Locate the cell with the specified text and output its (x, y) center coordinate. 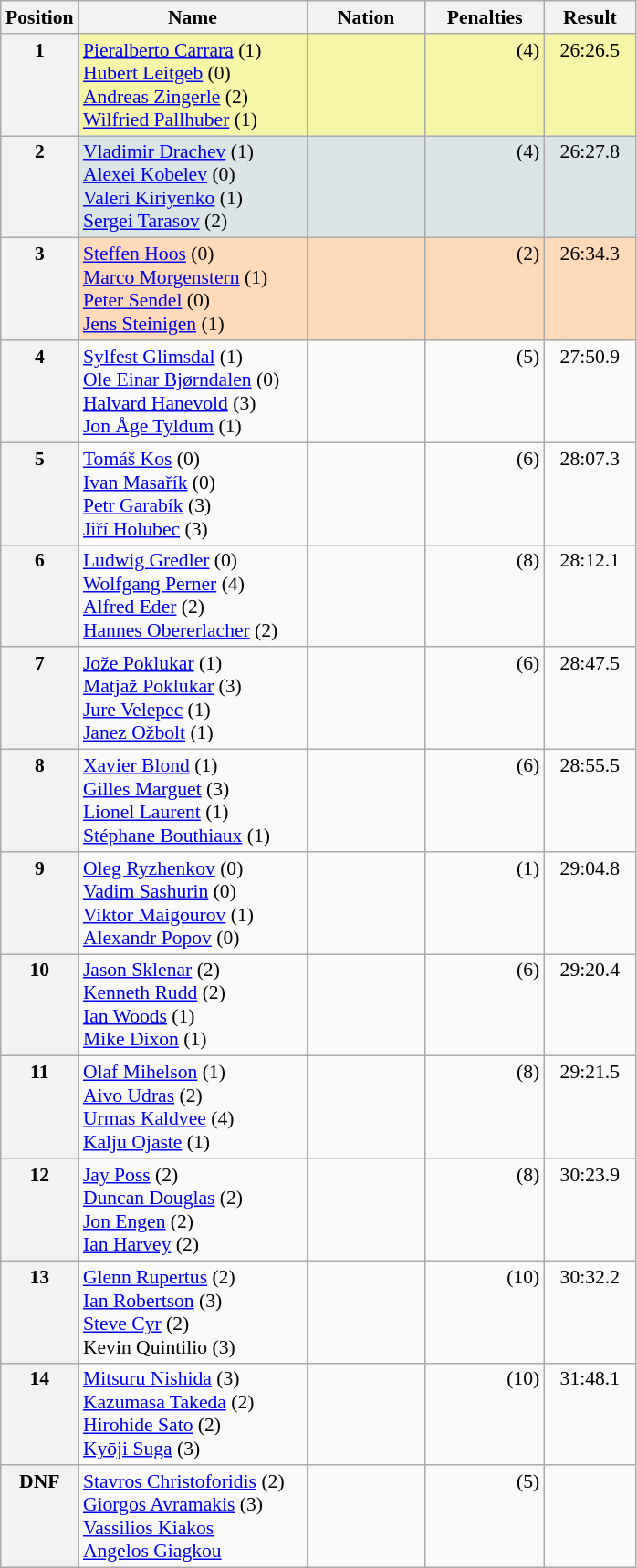
Result (590, 17)
31:48.1 (590, 1414)
30:32.2 (590, 1312)
(1) (485, 903)
Vladimir Drachev (1) Alexei Kobelev (0) Valeri Kiriyenko (1) Sergei Tarasov (2) (193, 187)
Sylfest Glimsdal (1) Ole Einar Bjørndalen (0) Halvard Hanevold (3) Jon Åge Tyldum (1) (193, 391)
Jože Poklukar (1) Matjaž Poklukar (3) Jure Velepec (1) Janez Ožbolt (1) (193, 699)
3 (40, 289)
Jay Poss (2) Duncan Douglas (2) Jon Engen (2) Ian Harvey (2) (193, 1210)
10 (40, 1005)
Mitsuru Nishida (3) Kazumasa Takeda (2) Hirohide Sato (2) Kyōji Suga (3) (193, 1414)
(2) (485, 289)
28:55.5 (590, 801)
9 (40, 903)
Ludwig Gredler (0) Wolfgang Perner (4) Alfred Eder (2) Hannes Obererlacher (2) (193, 596)
14 (40, 1414)
26:26.5 (590, 85)
12 (40, 1210)
Pieralberto Carrara (1) Hubert Leitgeb (0) Andreas Zingerle (2) Wilfried Pallhuber (1) (193, 85)
1 (40, 85)
DNF (40, 1517)
11 (40, 1107)
Position (40, 17)
29:20.4 (590, 1005)
28:07.3 (590, 493)
26:27.8 (590, 187)
30:23.9 (590, 1210)
Jason Sklenar (2) Kenneth Rudd (2) Ian Woods (1) Mike Dixon (1) (193, 1005)
27:50.9 (590, 391)
4 (40, 391)
Oleg Ryzhenkov (0) Vadim Sashurin (0) Viktor Maigourov (1) Alexandr Popov (0) (193, 903)
5 (40, 493)
Xavier Blond (1) Gilles Marguet (3) Lionel Laurent (1) Stéphane Bouthiaux (1) (193, 801)
Stavros Christoforidis (2) Giorgos Avramakis (3) Vassilios Kiakos Angelos Giagkou (193, 1517)
2 (40, 187)
Penalties (485, 17)
Olaf Mihelson (1) Aivo Udras (2) Urmas Kaldvee (4) Kalju Ojaste (1) (193, 1107)
26:34.3 (590, 289)
Steffen Hoos (0) Marco Morgenstern (1) Peter Sendel (0) Jens Steinigen (1) (193, 289)
13 (40, 1312)
6 (40, 596)
28:12.1 (590, 596)
Name (193, 17)
29:04.8 (590, 903)
Nation (366, 17)
Tomáš Kos (0) Ivan Masařík (0) Petr Garabík (3) Jiří Holubec (3) (193, 493)
29:21.5 (590, 1107)
8 (40, 801)
Glenn Rupertus (2) Ian Robertson (3) Steve Cyr (2) Kevin Quintilio (3) (193, 1312)
7 (40, 699)
28:47.5 (590, 699)
